For the text-containing cell, return its midpoint in (x, y) coordinate format. 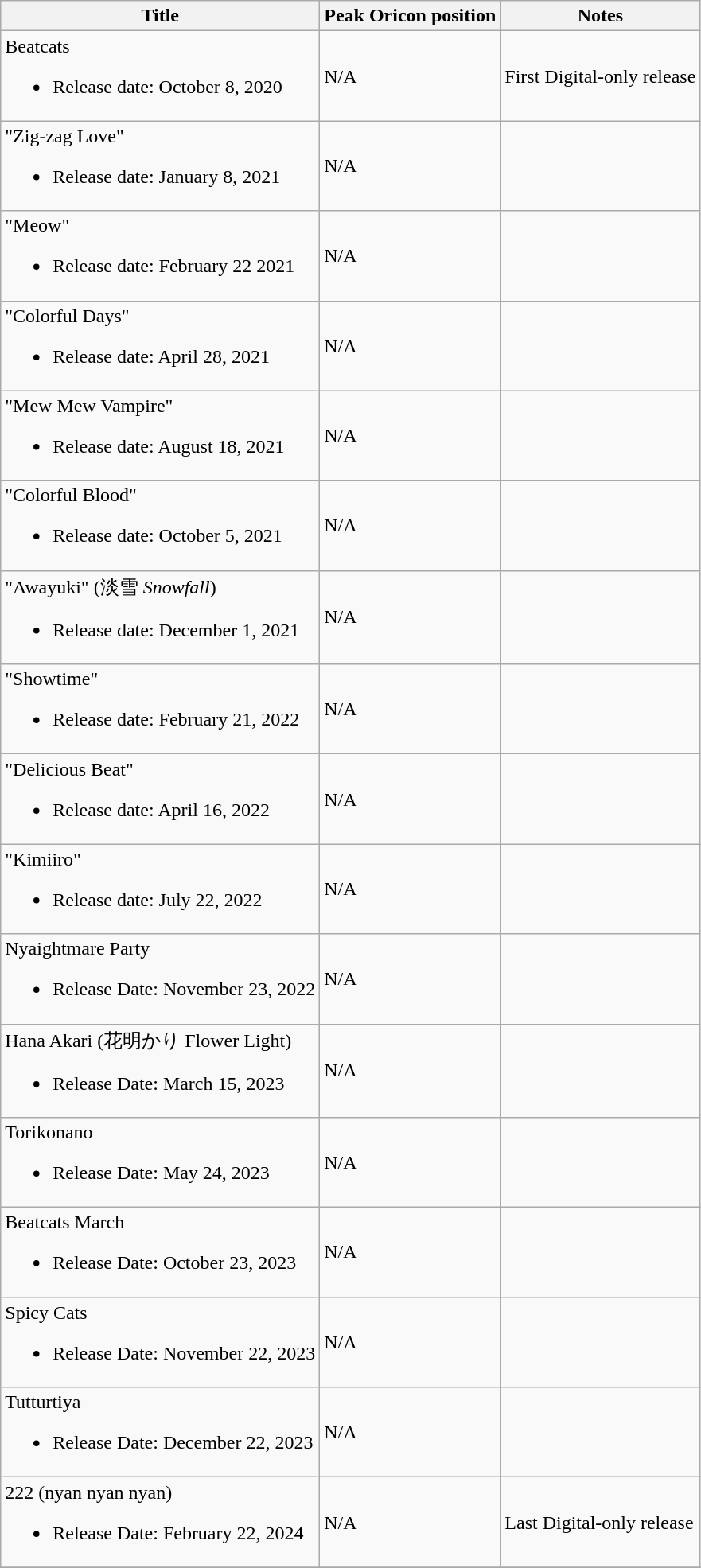
Title (161, 16)
222 (nyan nyan nyan)Release Date: February 22, 2024 (161, 1523)
"Awayuki" (淡雪 Snowfall)Release date: December 1, 2021 (161, 617)
First Digital-only release (600, 76)
"Mew Mew Vampire"Release date: August 18, 2021 (161, 436)
Hana Akari (花明かり Flower Light)Release Date: March 15, 2023 (161, 1071)
Notes (600, 16)
Spicy CatsRelease Date: November 22, 2023 (161, 1343)
Peak Oricon position (411, 16)
Beatcats MarchRelease Date: October 23, 2023 (161, 1252)
BeatcatsRelease date: October 8, 2020 (161, 76)
"Showtime"Release date: February 21, 2022 (161, 710)
TorikonanoRelease Date: May 24, 2023 (161, 1163)
"Meow"Release date: February 22 2021 (161, 256)
"Colorful Blood"Release date: October 5, 2021 (161, 525)
Nyaightmare PartyRelease Date: November 23, 2022 (161, 979)
"Delicious Beat"Release date: April 16, 2022 (161, 799)
"Zig-zag Love"Release date: January 8, 2021 (161, 165)
"Colorful Days"Release date: April 28, 2021 (161, 345)
"Kimiiro"Release date: July 22, 2022 (161, 889)
TutturtiyaRelease Date: December 22, 2023 (161, 1432)
Last Digital-only release (600, 1523)
